Locate the cell with the specified text and output its [x, y] center coordinate. 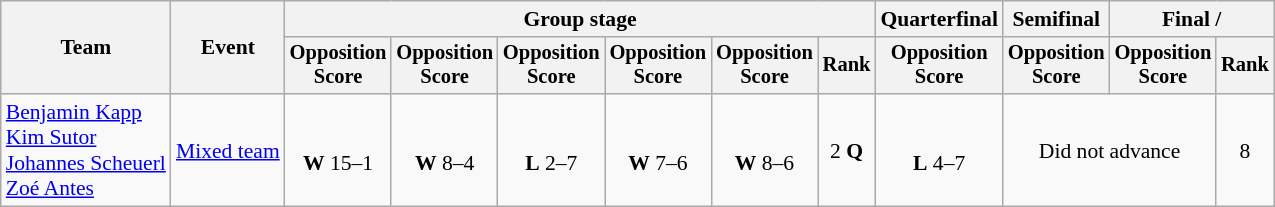
Benjamin KappKim SutorJohannes ScheuerlZoé Antes [86, 150]
Quarterfinal [939, 19]
W 7–6 [658, 150]
Mixed team [228, 150]
Final / [1192, 19]
Team [86, 48]
8 [1245, 150]
Group stage [580, 19]
W 8–6 [764, 150]
L 2–7 [552, 150]
W 8–4 [444, 150]
2 Q [847, 150]
Event [228, 48]
Did not advance [1110, 150]
W 15–1 [338, 150]
Semifinal [1056, 19]
L 4–7 [939, 150]
